Output the [X, Y] coordinate of the center of the cell containing the given text.  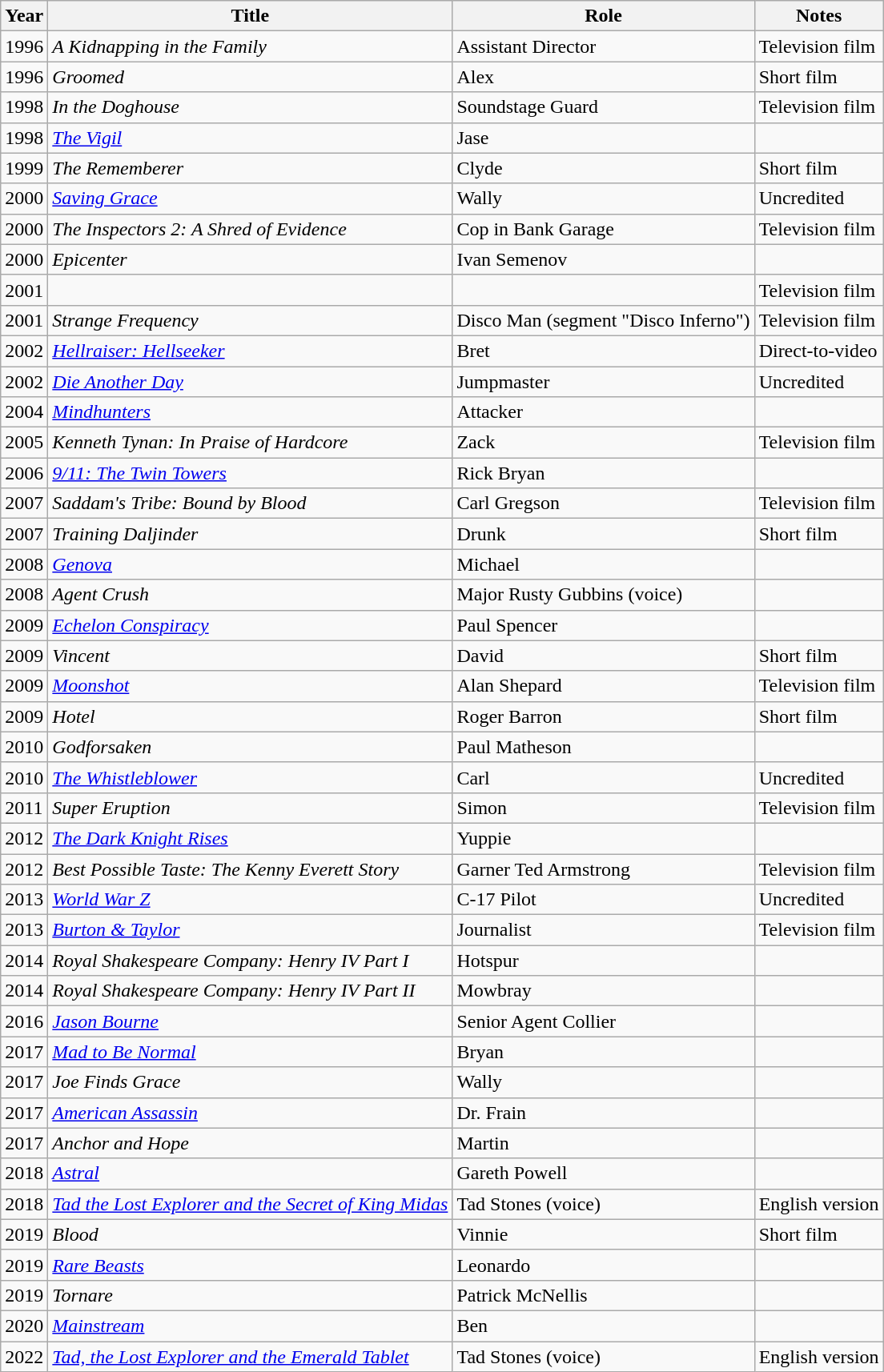
The Whistleblower [250, 777]
Genova [250, 564]
Dr. Frain [604, 1113]
Echelon Conspiracy [250, 625]
Year [24, 16]
Vinnie [604, 1234]
Rick Bryan [604, 473]
Blood [250, 1234]
Soundstage Guard [604, 107]
World War Z [250, 900]
Hotel [250, 716]
Super Eruption [250, 808]
Leonardo [604, 1265]
Jumpmaster [604, 382]
Royal Shakespeare Company: Henry IV Part II [250, 991]
Godforsaken [250, 747]
Role [604, 16]
Vincent [250, 656]
Zack [604, 443]
Kenneth Tynan: In Praise of Hardcore [250, 443]
Journalist [604, 930]
1999 [24, 168]
2006 [24, 473]
The Dark Knight Rises [250, 838]
Notes [818, 16]
Attacker [604, 412]
Rare Beasts [250, 1265]
Bret [604, 351]
Royal Shakespeare Company: Henry IV Part I [250, 961]
2016 [24, 1021]
Major Rusty Gubbins (voice) [604, 595]
Ben [604, 1326]
Astral [250, 1173]
Training Daljinder [250, 534]
Assistant Director [604, 46]
Mowbray [604, 991]
Simon [604, 808]
Alan Shepard [604, 686]
Drunk [604, 534]
In the Doghouse [250, 107]
Clyde [604, 168]
Carl [604, 777]
The Rememberer [250, 168]
Groomed [250, 77]
Mindhunters [250, 412]
2020 [24, 1326]
The Vigil [250, 138]
Mainstream [250, 1326]
Saddam's Tribe: Bound by Blood [250, 503]
American Assassin [250, 1113]
Tad the Lost Explorer and the Secret of King Midas [250, 1204]
Saving Grace [250, 199]
Cop in Bank Garage [604, 229]
2004 [24, 412]
9/11: The Twin Towers [250, 473]
Joe Finds Grace [250, 1082]
Carl Gregson [604, 503]
Yuppie [604, 838]
2022 [24, 1357]
Garner Ted Armstrong [604, 869]
Burton & Taylor [250, 930]
Tornare [250, 1295]
Strange Frequency [250, 320]
Bryan [604, 1052]
Michael [604, 564]
Martin [604, 1143]
Mad to Be Normal [250, 1052]
Title [250, 16]
A Kidnapping in the Family [250, 46]
Die Another Day [250, 382]
Hellraiser: Hellseeker [250, 351]
Senior Agent Collier [604, 1021]
Paul Matheson [604, 747]
2005 [24, 443]
C-17 Pilot [604, 900]
Anchor and Hope [250, 1143]
Direct-to-video [818, 351]
Jase [604, 138]
2011 [24, 808]
Paul Spencer [604, 625]
Alex [604, 77]
Ivan Semenov [604, 259]
Disco Man (segment "Disco Inferno") [604, 320]
Epicenter [250, 259]
Gareth Powell [604, 1173]
Best Possible Taste: The Kenny Everett Story [250, 869]
Tad, the Lost Explorer and the Emerald Tablet [250, 1357]
Moonshot [250, 686]
The Inspectors 2: A Shred of Evidence [250, 229]
David [604, 656]
Patrick McNellis [604, 1295]
Agent Crush [250, 595]
Jason Bourne [250, 1021]
Hotspur [604, 961]
Roger Barron [604, 716]
